Detect which cell encompasses the target text, then output its [x, y] center coordinate. 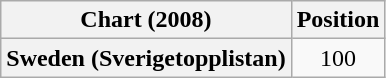
Chart (2008) [146, 20]
Position [338, 20]
Sweden (Sverigetopplistan) [146, 58]
100 [338, 58]
